Pinpoint the cell where the given text exists, returning its (X, Y) midpoint coordinate. 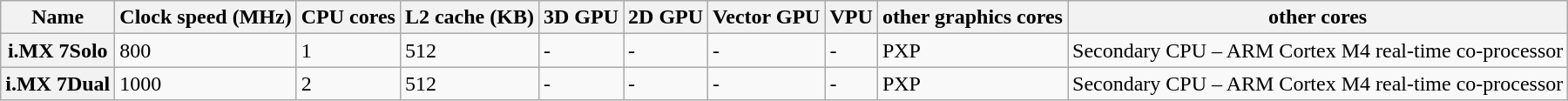
1000 (206, 84)
CPU cores (348, 17)
VPU (851, 17)
2D GPU (666, 17)
Name (57, 17)
3D GPU (580, 17)
800 (206, 50)
i.MX 7Dual (57, 84)
L2 cache (KB) (469, 17)
2 (348, 84)
other graphics cores (972, 17)
1 (348, 50)
other cores (1318, 17)
Vector GPU (767, 17)
i.MX 7Solo (57, 50)
Clock speed (MHz) (206, 17)
